Return the [x, y] coordinate for the center point of the cell that contains the specified text.  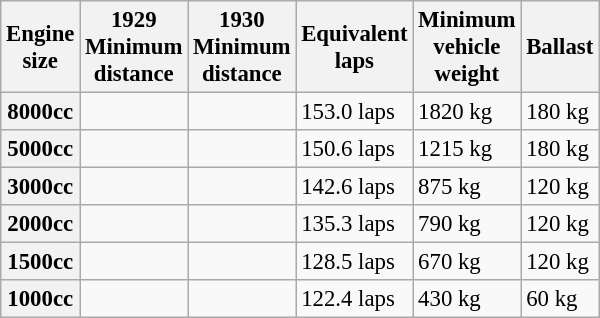
153.0 laps [354, 112]
128.5 laps [354, 262]
670 kg [467, 262]
1500cc [40, 262]
1930Minimum distance [242, 47]
122.4 laps [354, 299]
135.3 laps [354, 224]
790 kg [467, 224]
60 kg [560, 299]
430 kg [467, 299]
150.6 laps [354, 149]
Minimumvehicle weight [467, 47]
1215 kg [467, 149]
8000cc [40, 112]
1820 kg [467, 112]
875 kg [467, 187]
142.6 laps [354, 187]
1929Minimum distance [134, 47]
3000cc [40, 187]
2000cc [40, 224]
Equivalent laps [354, 47]
1000cc [40, 299]
5000cc [40, 149]
Engine size [40, 47]
Ballast [560, 47]
